Return (x, y) of the center of cell containing provided text 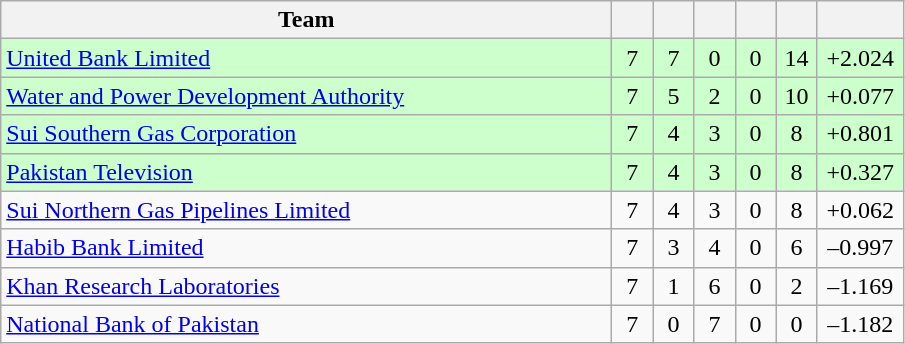
1 (674, 286)
+0.077 (860, 96)
+2.024 (860, 58)
10 (796, 96)
–0.997 (860, 248)
+0.327 (860, 172)
5 (674, 96)
Water and Power Development Authority (306, 96)
Habib Bank Limited (306, 248)
+0.062 (860, 210)
Pakistan Television (306, 172)
+0.801 (860, 134)
National Bank of Pakistan (306, 324)
Sui Northern Gas Pipelines Limited (306, 210)
Sui Southern Gas Corporation (306, 134)
–1.182 (860, 324)
Team (306, 20)
–1.169 (860, 286)
14 (796, 58)
United Bank Limited (306, 58)
Khan Research Laboratories (306, 286)
